Find where the given text appears and provide that cell's center as (X, Y) coordinate. 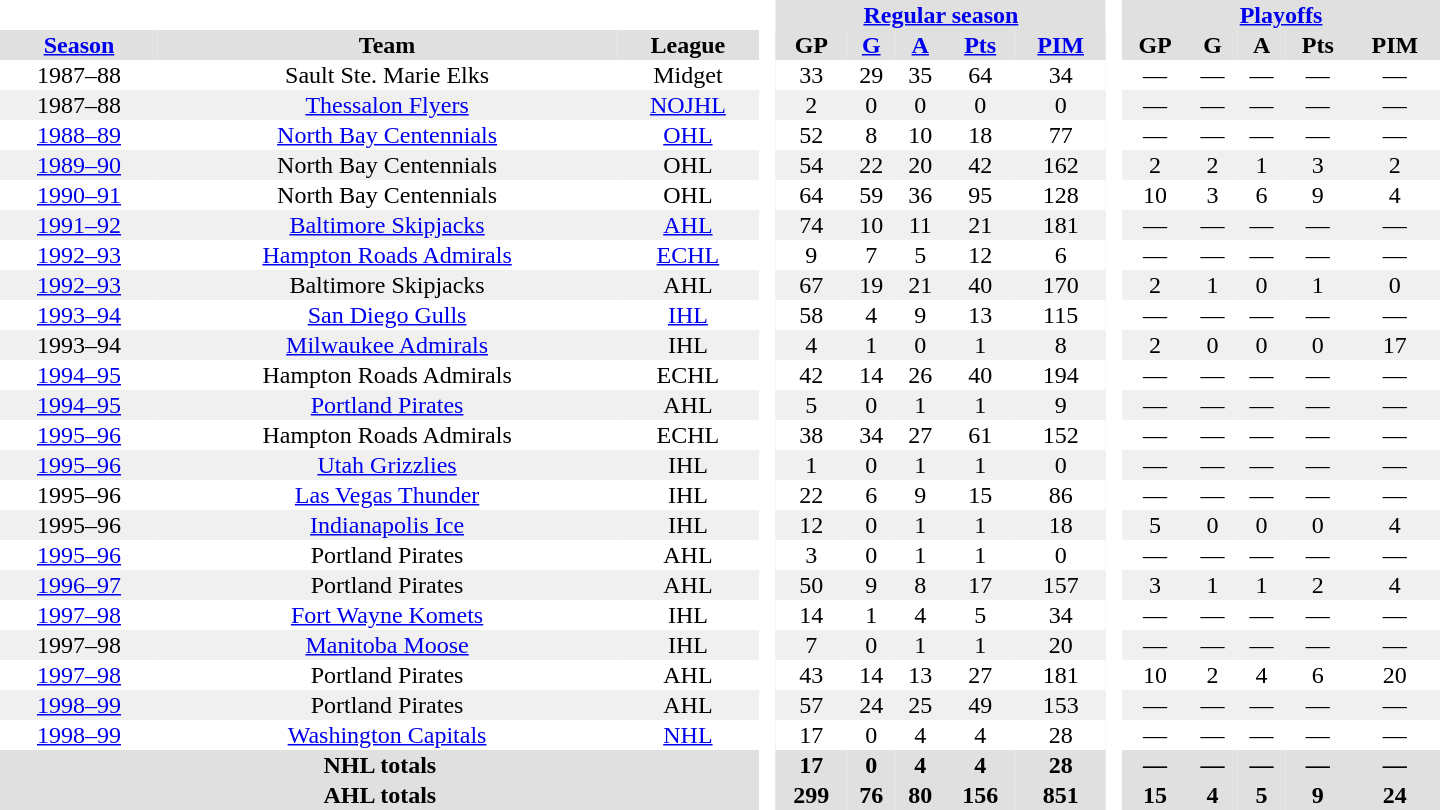
Playoffs (1281, 15)
NHL totals (380, 765)
Manitoba Moose (387, 645)
115 (1061, 315)
157 (1061, 585)
156 (980, 795)
57 (812, 705)
League (688, 45)
35 (920, 75)
19 (872, 285)
1988–89 (79, 135)
AHL totals (380, 795)
NHL (688, 735)
36 (920, 195)
74 (812, 225)
153 (1061, 705)
33 (812, 75)
49 (980, 705)
80 (920, 795)
58 (812, 315)
26 (920, 375)
162 (1061, 165)
52 (812, 135)
95 (980, 195)
43 (812, 675)
170 (1061, 285)
25 (920, 705)
Regular season (941, 15)
Fort Wayne Komets (387, 615)
Season (79, 45)
1989–90 (79, 165)
Team (387, 45)
76 (872, 795)
299 (812, 795)
77 (1061, 135)
11 (920, 225)
Milwaukee Admirals (387, 345)
Washington Capitals (387, 735)
851 (1061, 795)
Thessalon Flyers (387, 105)
Las Vegas Thunder (387, 495)
29 (872, 75)
Sault Ste. Marie Elks (387, 75)
1990–91 (79, 195)
NOJHL (688, 105)
54 (812, 165)
50 (812, 585)
67 (812, 285)
Utah Grizzlies (387, 465)
Indianapolis Ice (387, 525)
59 (872, 195)
1996–97 (79, 585)
152 (1061, 435)
Midget (688, 75)
86 (1061, 495)
128 (1061, 195)
194 (1061, 375)
38 (812, 435)
San Diego Gulls (387, 315)
61 (980, 435)
1991–92 (79, 225)
